Locate the cell with the specified text and output its (x, y) center coordinate. 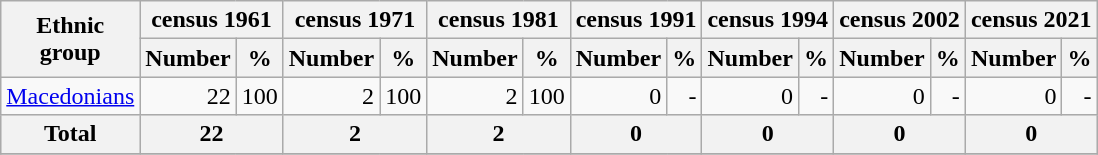
census 1981 (498, 20)
Ethnicgroup (70, 39)
census 1991 (636, 20)
census 2002 (900, 20)
Total (70, 134)
Macedonians (70, 96)
census 1961 (212, 20)
census 1971 (354, 20)
census 1994 (768, 20)
census 2021 (1031, 20)
